Detect which cell encompasses the target text, then output its (x, y) center coordinate. 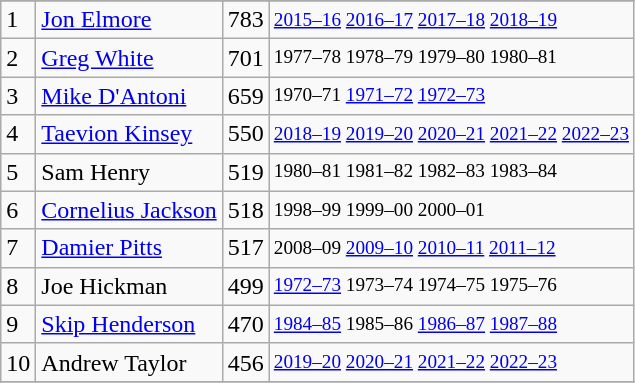
517 (246, 248)
550 (246, 134)
Sam Henry (129, 172)
1998–99 1999–00 2000–01 (451, 210)
Jon Elmore (129, 20)
1980–81 1981–82 1982–83 1983–84 (451, 172)
2 (18, 58)
499 (246, 286)
3 (18, 96)
Cornelius Jackson (129, 210)
9 (18, 324)
1 (18, 20)
456 (246, 362)
Greg White (129, 58)
Mike D'Antoni (129, 96)
Joe Hickman (129, 286)
6 (18, 210)
1972–73 1973–74 1974–75 1975–76 (451, 286)
10 (18, 362)
701 (246, 58)
2008–09 2009–10 2010–11 2011–12 (451, 248)
1970–71 1971–72 1972–73 (451, 96)
783 (246, 20)
7 (18, 248)
659 (246, 96)
Damier Pitts (129, 248)
519 (246, 172)
4 (18, 134)
518 (246, 210)
2015–16 2016–17 2017–18 2018–19 (451, 20)
Andrew Taylor (129, 362)
5 (18, 172)
470 (246, 324)
1977–78 1978–79 1979–80 1980–81 (451, 58)
2018–19 2019–20 2020–21 2021–22 2022–23 (451, 134)
Taevion Kinsey (129, 134)
8 (18, 286)
2019–20 2020–21 2021–22 2022–23 (451, 362)
1984–85 1985–86 1986–87 1987–88 (451, 324)
Skip Henderson (129, 324)
